Extract the (x, y) coordinate from the center of the cell holding the provided text.  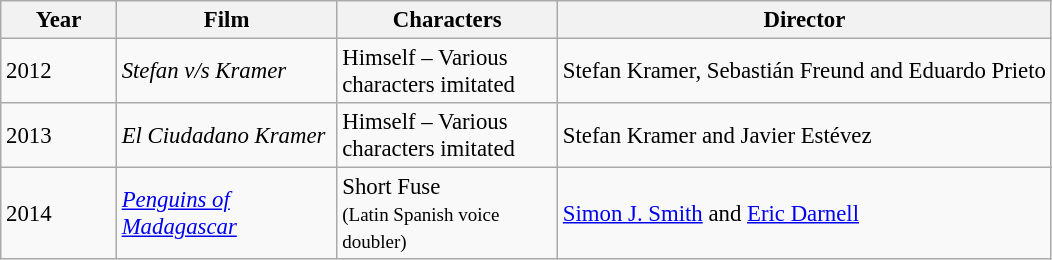
Characters (448, 20)
Short Fuse (Latin Spanish voice doubler) (448, 214)
Penguins of Madagascar (226, 214)
2013 (59, 136)
Film (226, 20)
Stefan v/s Kramer (226, 72)
2014 (59, 214)
Simon J. Smith and Eric Darnell (805, 214)
Stefan Kramer, Sebastián Freund and Eduardo Prieto (805, 72)
Stefan Kramer and Javier Estévez (805, 136)
El Ciudadano Kramer (226, 136)
Year (59, 20)
Director (805, 20)
2012 (59, 72)
